Determine the [X, Y] coordinate at the center of the cell enclosing the given text.  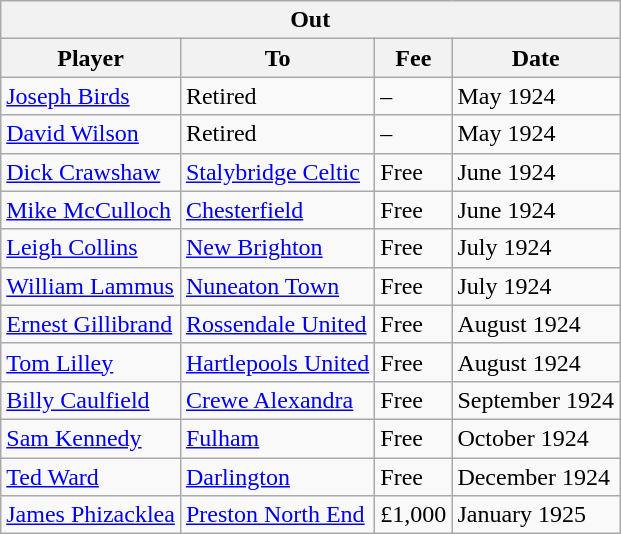
William Lammus [91, 286]
December 1924 [536, 477]
Mike McCulloch [91, 210]
Rossendale United [277, 324]
September 1924 [536, 400]
Tom Lilley [91, 362]
Nuneaton Town [277, 286]
Hartlepools United [277, 362]
Fulham [277, 438]
Dick Crawshaw [91, 172]
Ted Ward [91, 477]
Fee [414, 58]
Out [310, 20]
New Brighton [277, 248]
Player [91, 58]
Crewe Alexandra [277, 400]
To [277, 58]
Sam Kennedy [91, 438]
Chesterfield [277, 210]
David Wilson [91, 134]
Billy Caulfield [91, 400]
Date [536, 58]
Leigh Collins [91, 248]
James Phizacklea [91, 515]
Joseph Birds [91, 96]
January 1925 [536, 515]
£1,000 [414, 515]
October 1924 [536, 438]
Darlington [277, 477]
Stalybridge Celtic [277, 172]
Ernest Gillibrand [91, 324]
Preston North End [277, 515]
